For the text-containing cell, return its midpoint in [x, y] coordinate format. 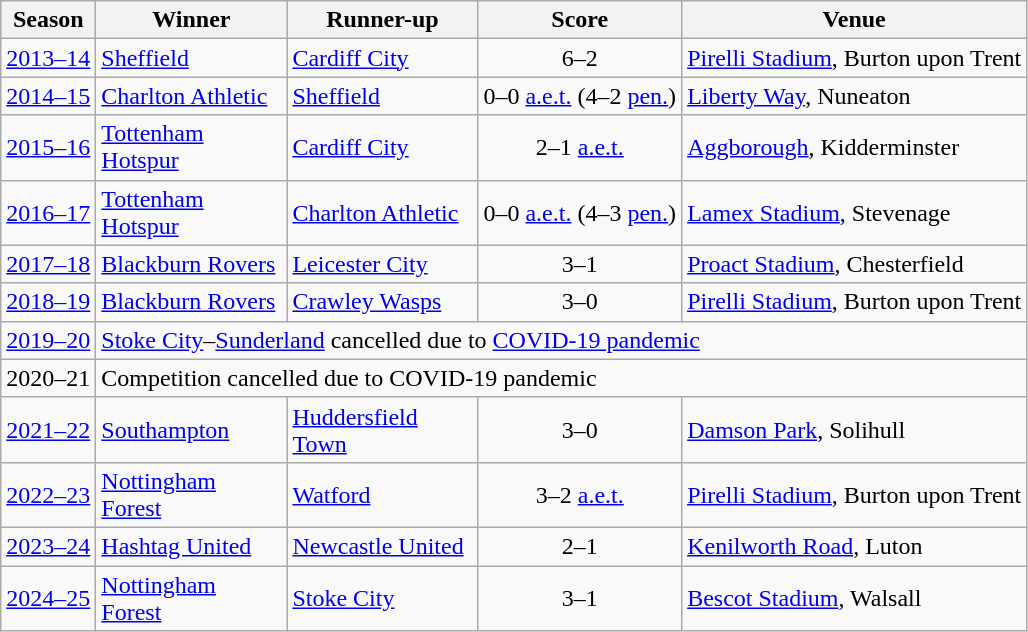
2017–18 [48, 264]
Watford [382, 494]
Venue [854, 20]
Season [48, 20]
Southampton [192, 430]
Runner-up [382, 20]
Aggborough, Kidderminster [854, 148]
2016–17 [48, 212]
Stoke City–Sunderland cancelled due to COVID-19 pandemic [562, 340]
Newcastle United [382, 546]
2019–20 [48, 340]
2014–15 [48, 96]
2022–23 [48, 494]
Huddersfield Town [382, 430]
2–1 [580, 546]
Damson Park, Solihull [854, 430]
Bescot Stadium, Walsall [854, 598]
Liberty Way, Nuneaton [854, 96]
2023–24 [48, 546]
2–1 a.e.t. [580, 148]
2021–22 [48, 430]
Kenilworth Road, Luton [854, 546]
Score [580, 20]
2013–14 [48, 58]
6–2 [580, 58]
Winner [192, 20]
Crawley Wasps [382, 302]
2018–19 [48, 302]
0–0 a.e.t. (4–3 pen.) [580, 212]
2020–21 [48, 378]
Proact Stadium, Chesterfield [854, 264]
Leicester City [382, 264]
Hashtag United [192, 546]
Stoke City [382, 598]
0–0 a.e.t. (4–2 pen.) [580, 96]
2015–16 [48, 148]
2024–25 [48, 598]
Competition cancelled due to COVID-19 pandemic [562, 378]
Lamex Stadium, Stevenage [854, 212]
3–2 a.e.t. [580, 494]
